Find where the given text appears and provide that cell's center as (x, y) coordinate. 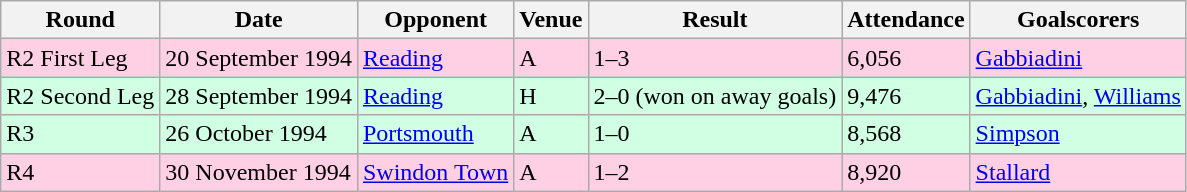
6,056 (906, 58)
8,920 (906, 172)
R2 Second Leg (80, 96)
Simpson (1078, 134)
Venue (551, 20)
R4 (80, 172)
9,476 (906, 96)
Result (715, 20)
R3 (80, 134)
26 October 1994 (259, 134)
Gabbiadini (1078, 58)
8,568 (906, 134)
Goalscorers (1078, 20)
Stallard (1078, 172)
Portsmouth (435, 134)
Swindon Town (435, 172)
H (551, 96)
1–2 (715, 172)
Gabbiadini, Williams (1078, 96)
20 September 1994 (259, 58)
Round (80, 20)
Attendance (906, 20)
28 September 1994 (259, 96)
30 November 1994 (259, 172)
2–0 (won on away goals) (715, 96)
1–0 (715, 134)
Opponent (435, 20)
Date (259, 20)
R2 First Leg (80, 58)
1–3 (715, 58)
